Determine the [X, Y] coordinate at the center of the cell enclosing the given text.  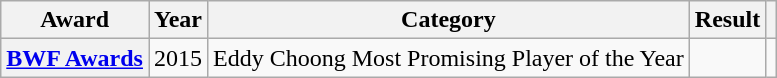
Year [178, 20]
2015 [178, 58]
Category [449, 20]
Award [75, 20]
Result [727, 20]
Eddy Choong Most Promising Player of the Year [449, 58]
BWF Awards [75, 58]
